For the text-containing cell, return its midpoint in [X, Y] coordinate format. 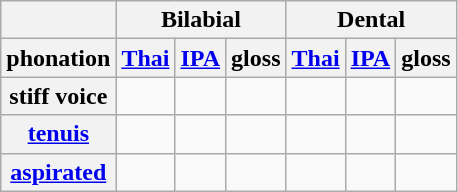
aspirated [58, 172]
tenuis [58, 134]
Dental [371, 20]
stiff voice [58, 96]
phonation [58, 58]
Bilabial [201, 20]
